Return [x, y] of the center of cell containing provided text 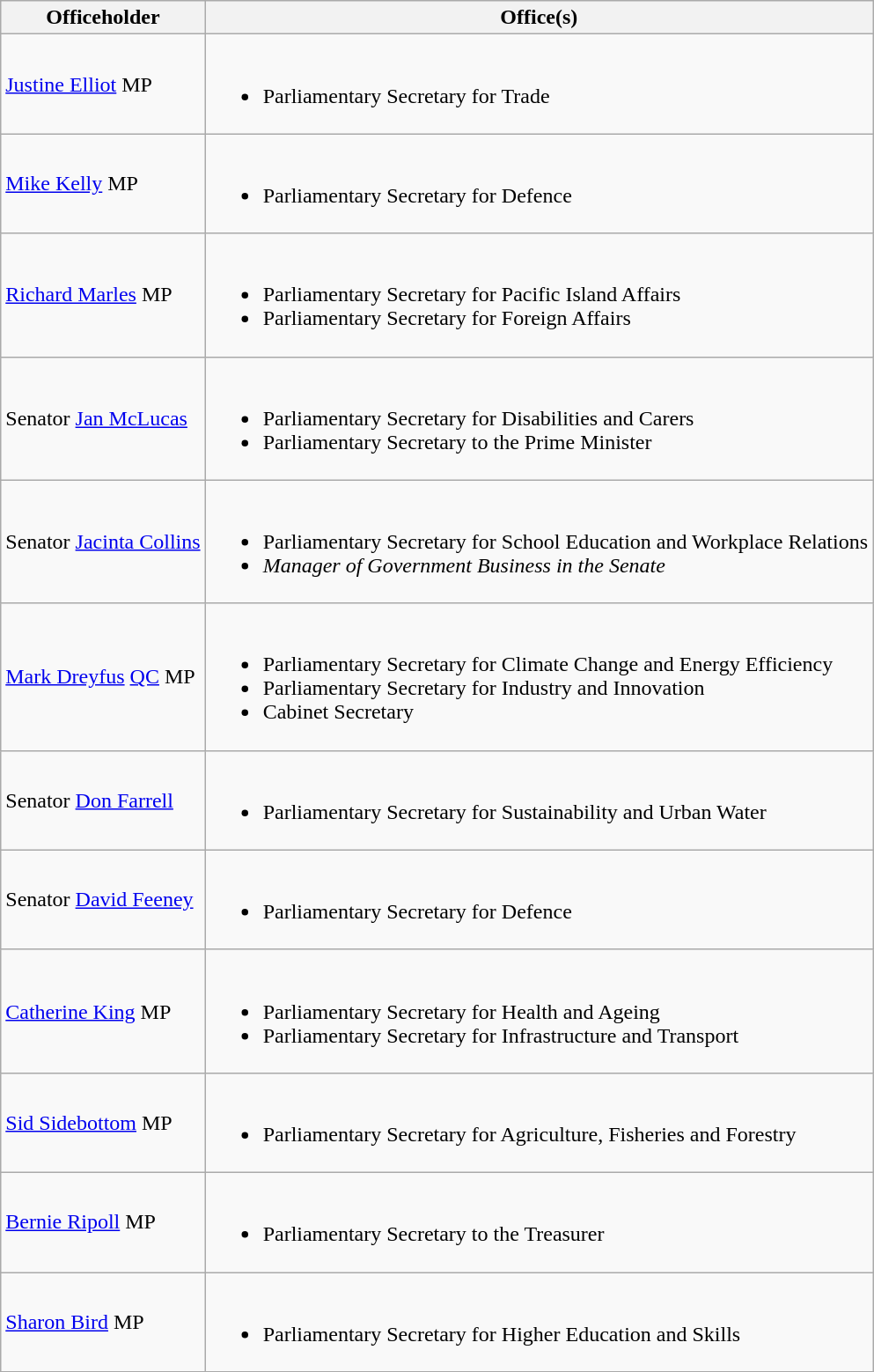
Parliamentary Secretary for Health and AgeingParliamentary Secretary for Infrastructure and Transport [539, 1011]
Mike Kelly MP [103, 183]
Parliamentary Secretary for Higher Education and Skills [539, 1321]
Mark Dreyfus QC MP [103, 676]
Catherine King MP [103, 1011]
Parliamentary Secretary for Sustainability and Urban Water [539, 800]
Justine Elliot MP [103, 85]
Parliamentary Secretary for Trade [539, 85]
Richard Marles MP [103, 295]
Senator Don Farrell [103, 800]
Bernie Ripoll MP [103, 1222]
Parliamentary Secretary to the Treasurer [539, 1222]
Parliamentary Secretary for Pacific Island AffairsParliamentary Secretary for Foreign Affairs [539, 295]
Parliamentary Secretary for School Education and Workplace RelationsManager of Government Business in the Senate [539, 542]
Office(s) [539, 18]
Senator Jan McLucas [103, 418]
Parliamentary Secretary for Agriculture, Fisheries and Forestry [539, 1122]
Parliamentary Secretary for Disabilities and CarersParliamentary Secretary to the Prime Minister [539, 418]
Officeholder [103, 18]
Senator David Feeney [103, 900]
Parliamentary Secretary for Climate Change and Energy EfficiencyParliamentary Secretary for Industry and InnovationCabinet Secretary [539, 676]
Senator Jacinta Collins [103, 542]
Sharon Bird MP [103, 1321]
Sid Sidebottom MP [103, 1122]
